Detect which cell encompasses the target text, then output its [x, y] center coordinate. 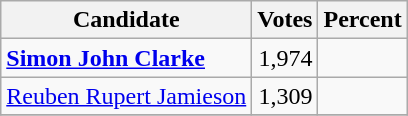
1,974 [285, 58]
1,309 [285, 96]
Percent [362, 20]
Simon John Clarke [126, 58]
Candidate [126, 20]
Reuben Rupert Jamieson [126, 96]
Votes [285, 20]
